From the cell containing the given text, extract its center point as [X, Y] coordinate. 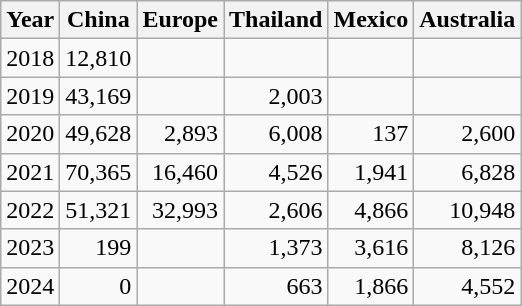
Mexico [371, 20]
1,373 [276, 248]
4,552 [468, 286]
2022 [30, 210]
4,866 [371, 210]
70,365 [98, 172]
1,941 [371, 172]
199 [98, 248]
0 [98, 286]
12,810 [98, 58]
2018 [30, 58]
2020 [30, 134]
Year [30, 20]
16,460 [180, 172]
49,628 [98, 134]
Europe [180, 20]
6,008 [276, 134]
2023 [30, 248]
663 [276, 286]
43,169 [98, 96]
3,616 [371, 248]
137 [371, 134]
Thailand [276, 20]
8,126 [468, 248]
2019 [30, 96]
32,993 [180, 210]
Australia [468, 20]
4,526 [276, 172]
10,948 [468, 210]
6,828 [468, 172]
2,893 [180, 134]
2,600 [468, 134]
51,321 [98, 210]
2024 [30, 286]
2021 [30, 172]
2,606 [276, 210]
1,866 [371, 286]
2,003 [276, 96]
China [98, 20]
